Scan for the cell matching the given text and deliver its (x, y) coordinate at center. 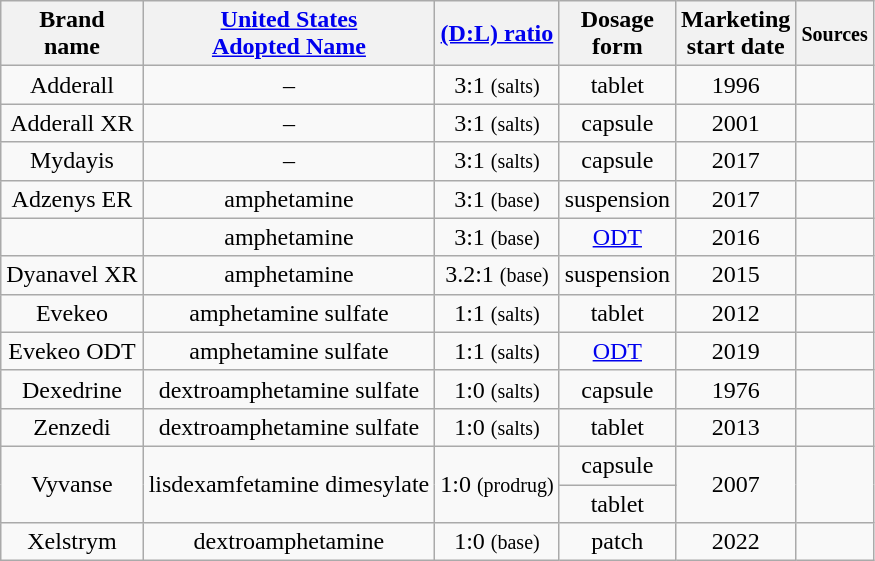
Xelstrym (72, 542)
2001 (736, 123)
2007 (736, 484)
Dosageform (617, 34)
2016 (736, 237)
2012 (736, 313)
Adderall (72, 85)
Vyvanse (72, 484)
(D:L) ratio (497, 34)
United StatesAdopted Name (289, 34)
1:0 (prodrug) (497, 484)
Adzenys ER (72, 199)
1976 (736, 389)
Evekeo ODT (72, 351)
Dexedrine (72, 389)
2015 (736, 275)
Zenzedi (72, 427)
2019 (736, 351)
Mydayis (72, 161)
1:0 (base) (497, 542)
Evekeo (72, 313)
Brandname (72, 34)
2013 (736, 427)
Dyanavel XR (72, 275)
1996 (736, 85)
Adderall XR (72, 123)
patch (617, 542)
Sources (834, 34)
lisdexamfetamine dimesylate (289, 484)
dextroamphetamine (289, 542)
2022 (736, 542)
Marketingstart date (736, 34)
3.2:1 (base) (497, 275)
